Output the [X, Y] coordinate of the center of the cell containing the given text.  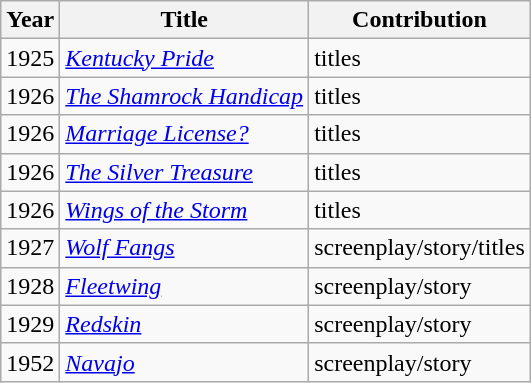
1952 [30, 362]
1928 [30, 286]
Marriage License? [184, 134]
screenplay/story/titles [420, 248]
The Silver Treasure [184, 172]
Kentucky Pride [184, 58]
The Shamrock Handicap [184, 96]
Contribution [420, 20]
Wings of the Storm [184, 210]
Fleetwing [184, 286]
Navajo [184, 362]
1929 [30, 324]
1927 [30, 248]
Year [30, 20]
Title [184, 20]
Wolf Fangs [184, 248]
1925 [30, 58]
Redskin [184, 324]
